From the cell containing the given text, extract its center point as [x, y] coordinate. 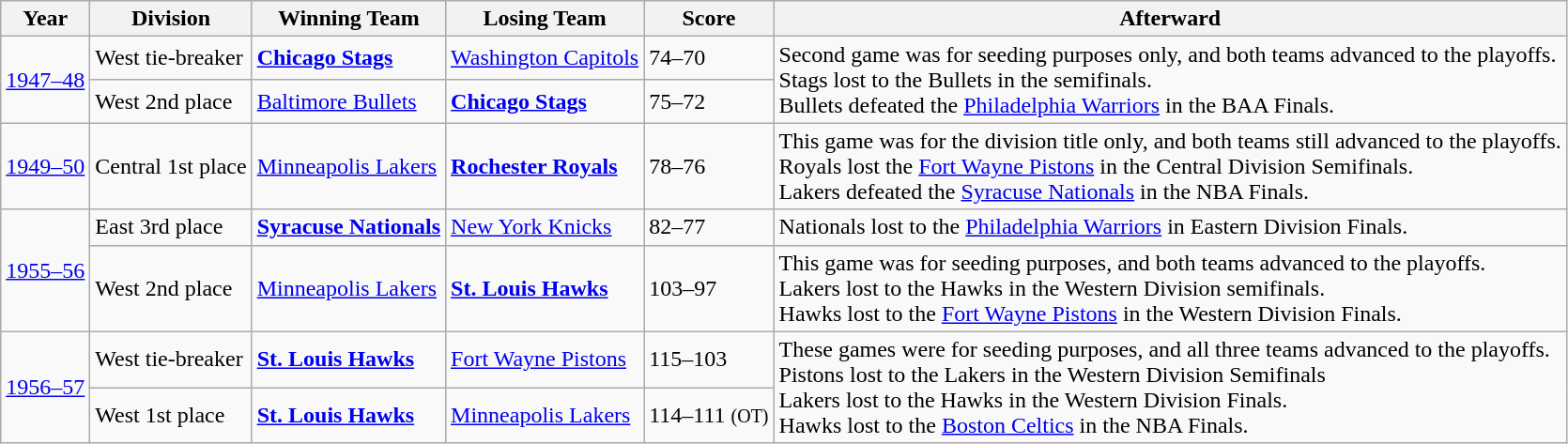
Division [171, 19]
1956–57 [45, 387]
1955–56 [45, 270]
75–72 [709, 101]
Fort Wayne Pistons [545, 360]
1947–48 [45, 80]
Central 1st place [171, 166]
82–77 [709, 227]
Washington Capitols [545, 58]
115–103 [709, 360]
74–70 [709, 58]
Baltimore Bullets [348, 101]
Syracuse Nationals [348, 227]
Winning Team [348, 19]
114–111 (OT) [709, 416]
New York Knicks [545, 227]
Losing Team [545, 19]
Score [709, 19]
West 1st place [171, 416]
Afterward [1170, 19]
Nationals lost to the Philadelphia Warriors in Eastern Division Finals. [1170, 227]
East 3rd place [171, 227]
1949–50 [45, 166]
103–97 [709, 288]
Year [45, 19]
Rochester Royals [545, 166]
78–76 [709, 166]
